From the cell containing the given text, extract its center point as [x, y] coordinate. 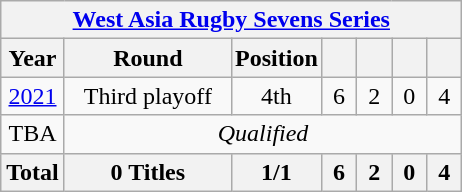
1/1 [276, 172]
4th [276, 96]
West Asia Rugby Sevens Series [232, 20]
Position [276, 58]
Qualified [263, 134]
Year [33, 58]
Third playoff [148, 96]
0 Titles [148, 172]
2021 [33, 96]
TBA [33, 134]
Round [148, 58]
Total [33, 172]
